Search for the cell housing the specified text and yield its [X, Y] center coordinate. 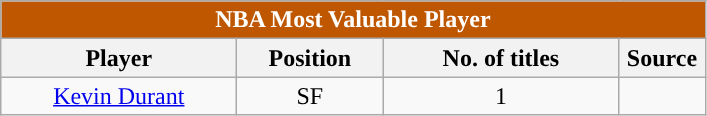
Position [310, 58]
No. of titles [501, 58]
SF [310, 96]
NBA Most Valuable Player [353, 20]
Source [662, 58]
1 [501, 96]
Kevin Durant [119, 96]
Player [119, 58]
